Return the (X, Y) coordinate for the center point of the cell that contains the specified text.  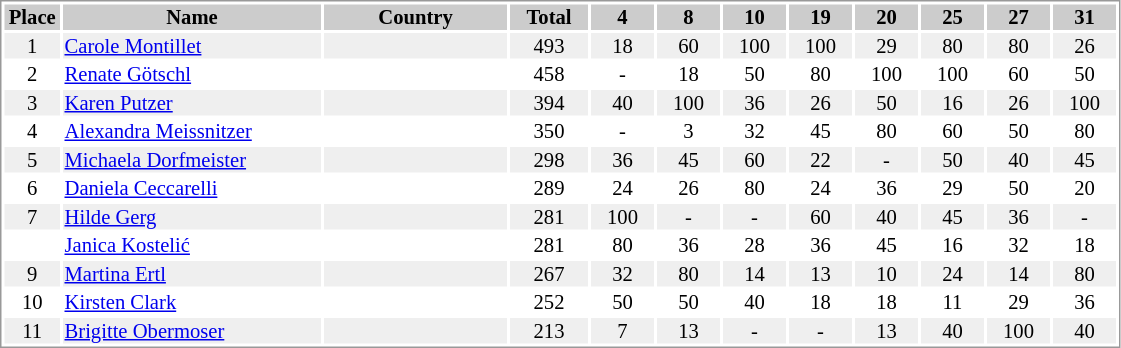
Country (416, 17)
298 (549, 160)
Renate Götschl (192, 75)
Alexandra Meissnitzer (192, 131)
252 (549, 303)
458 (549, 75)
5 (32, 160)
6 (32, 189)
350 (549, 131)
Brigitte Obermoser (192, 331)
27 (1018, 17)
9 (32, 274)
Name (192, 17)
289 (549, 189)
25 (952, 17)
Martina Ertl (192, 274)
28 (754, 245)
Total (549, 17)
Janica Kostelić (192, 245)
Hilde Gerg (192, 217)
22 (820, 160)
8 (688, 17)
31 (1084, 17)
394 (549, 103)
Karen Putzer (192, 103)
493 (549, 46)
267 (549, 274)
19 (820, 17)
Carole Montillet (192, 46)
Place (32, 17)
1 (32, 46)
2 (32, 75)
Michaela Dorfmeister (192, 160)
Daniela Ceccarelli (192, 189)
213 (549, 331)
Kirsten Clark (192, 303)
